Determine the [x, y] coordinate at the center of the cell enclosing the given text.  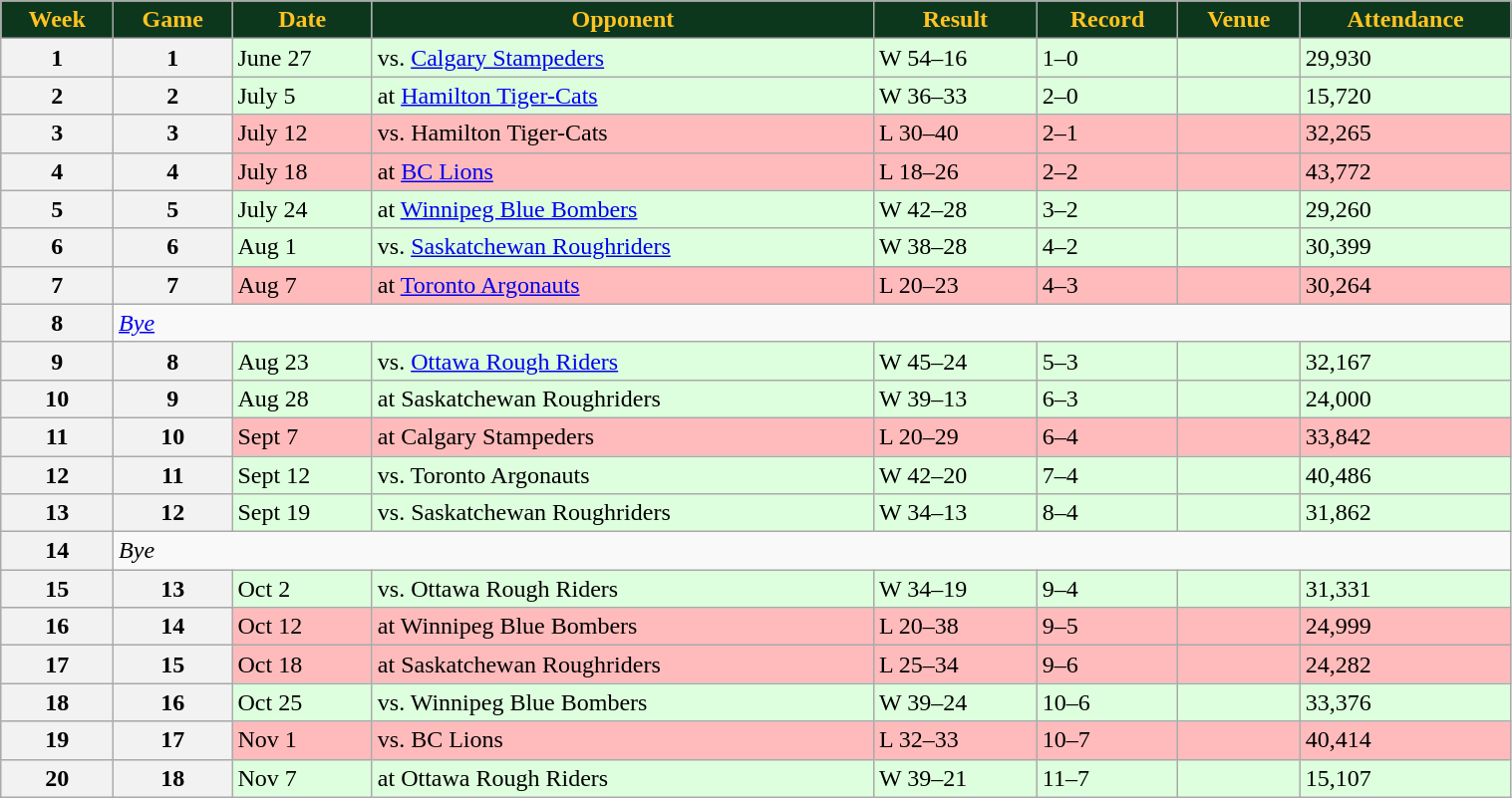
33,376 [1405, 702]
W 39–13 [956, 399]
32,167 [1405, 361]
Nov 1 [302, 740]
July 12 [302, 133]
Game [173, 20]
31,862 [1405, 513]
W 36–33 [956, 96]
Attendance [1405, 20]
24,282 [1405, 665]
9–6 [1106, 665]
L 20–23 [956, 285]
Oct 18 [302, 665]
Record [1106, 20]
Aug 1 [302, 247]
July 18 [302, 171]
Sept 12 [302, 475]
at Toronto Argonauts [622, 285]
L 20–38 [956, 627]
vs. Toronto Argonauts [622, 475]
L 30–40 [956, 133]
40,486 [1405, 475]
L 32–33 [956, 740]
at Hamilton Tiger-Cats [622, 96]
33,842 [1405, 436]
3–2 [1106, 209]
40,414 [1405, 740]
W 54–16 [956, 58]
Aug 23 [302, 361]
2–2 [1106, 171]
4–2 [1106, 247]
vs. Hamilton Tiger-Cats [622, 133]
Week [58, 20]
5–3 [1106, 361]
29,930 [1405, 58]
Sept 19 [302, 513]
Sept 7 [302, 436]
43,772 [1405, 171]
W 42–28 [956, 209]
W 42–20 [956, 475]
1–0 [1106, 58]
June 27 [302, 58]
Result [956, 20]
32,265 [1405, 133]
at BC Lions [622, 171]
11–7 [1106, 778]
at Calgary Stampeders [622, 436]
W 34–13 [956, 513]
6–3 [1106, 399]
Opponent [622, 20]
vs. BC Lions [622, 740]
20 [58, 778]
Oct 2 [302, 589]
W 45–24 [956, 361]
6–4 [1106, 436]
30,264 [1405, 285]
July 24 [302, 209]
15,720 [1405, 96]
L 18–26 [956, 171]
at Ottawa Rough Riders [622, 778]
L 25–34 [956, 665]
10–6 [1106, 702]
W 38–28 [956, 247]
31,331 [1405, 589]
Date [302, 20]
24,999 [1405, 627]
W 39–21 [956, 778]
Venue [1239, 20]
19 [58, 740]
Oct 25 [302, 702]
8–4 [1106, 513]
vs. Winnipeg Blue Bombers [622, 702]
Oct 12 [302, 627]
vs. Calgary Stampeders [622, 58]
2–0 [1106, 96]
July 5 [302, 96]
Nov 7 [302, 778]
30,399 [1405, 247]
10–7 [1106, 740]
Aug 28 [302, 399]
W 39–24 [956, 702]
29,260 [1405, 209]
W 34–19 [956, 589]
9–4 [1106, 589]
2–1 [1106, 133]
4–3 [1106, 285]
15,107 [1405, 778]
L 20–29 [956, 436]
Aug 7 [302, 285]
24,000 [1405, 399]
9–5 [1106, 627]
7–4 [1106, 475]
